Determine the [X, Y] coordinate at the center of the cell enclosing the given text.  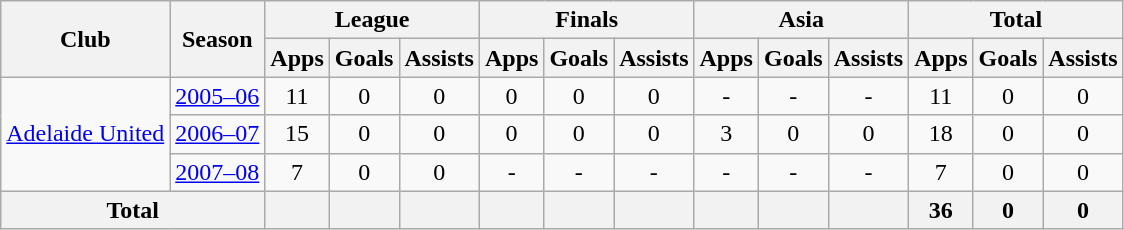
15 [297, 134]
Season [218, 39]
Adelaide United [86, 134]
Asia [802, 20]
3 [726, 134]
League [372, 20]
36 [941, 210]
2005–06 [218, 96]
2006–07 [218, 134]
Club [86, 39]
Finals [586, 20]
2007–08 [218, 172]
18 [941, 134]
